Locate the cell with the specified text and output its (X, Y) center coordinate. 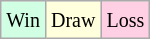
Draw (72, 20)
Loss (126, 20)
Win (24, 20)
